For the text-containing cell, return its midpoint in (x, y) coordinate format. 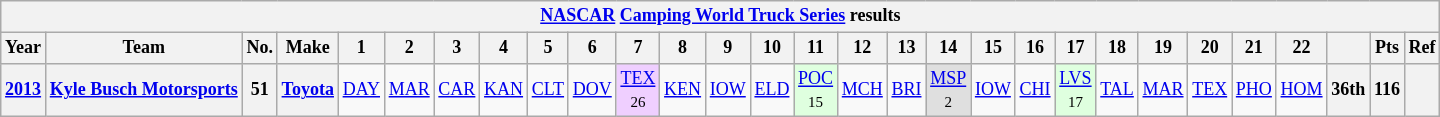
MCH (862, 90)
No. (260, 48)
6 (592, 48)
Ref (1422, 48)
DOV (592, 90)
HOM (1302, 90)
Kyle Busch Motorsports (144, 90)
16 (1035, 48)
9 (728, 48)
18 (1117, 48)
TAL (1117, 90)
11 (816, 48)
10 (772, 48)
2 (409, 48)
14 (948, 48)
TEX26 (638, 90)
Make (308, 48)
12 (862, 48)
ELD (772, 90)
MSP2 (948, 90)
NASCAR Camping World Truck Series results (720, 16)
CLT (548, 90)
2013 (24, 90)
51 (260, 90)
5 (548, 48)
15 (994, 48)
POC15 (816, 90)
CHI (1035, 90)
CAR (457, 90)
21 (1254, 48)
20 (1210, 48)
KEN (683, 90)
DAY (361, 90)
Team (144, 48)
116 (1388, 90)
19 (1163, 48)
Pts (1388, 48)
BRI (906, 90)
KAN (504, 90)
4 (504, 48)
36th (1348, 90)
1 (361, 48)
Toyota (308, 90)
3 (457, 48)
PHO (1254, 90)
Year (24, 48)
LVS17 (1076, 90)
7 (638, 48)
13 (906, 48)
17 (1076, 48)
TEX (1210, 90)
8 (683, 48)
22 (1302, 48)
